Locate the cell with the specified text and output its [X, Y] center coordinate. 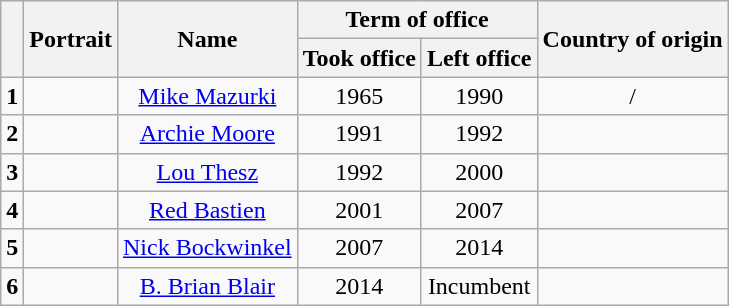
3 [12, 172]
Mike Mazurki [207, 96]
Portrait [71, 39]
B. Brian Blair [207, 286]
2001 [359, 210]
2 [12, 134]
2000 [479, 172]
Country of origin [632, 39]
4 [12, 210]
Left office [479, 58]
Nick Bockwinkel [207, 248]
5 [12, 248]
1 [12, 96]
Red Bastien [207, 210]
Term of office [417, 20]
Archie Moore [207, 134]
Lou Thesz [207, 172]
Took office [359, 58]
Incumbent [479, 286]
1965 [359, 96]
Name [207, 39]
1991 [359, 134]
/ [632, 96]
1990 [479, 96]
6 [12, 286]
